Provide the (X, Y) coordinate of the cell's center where the given text is located.  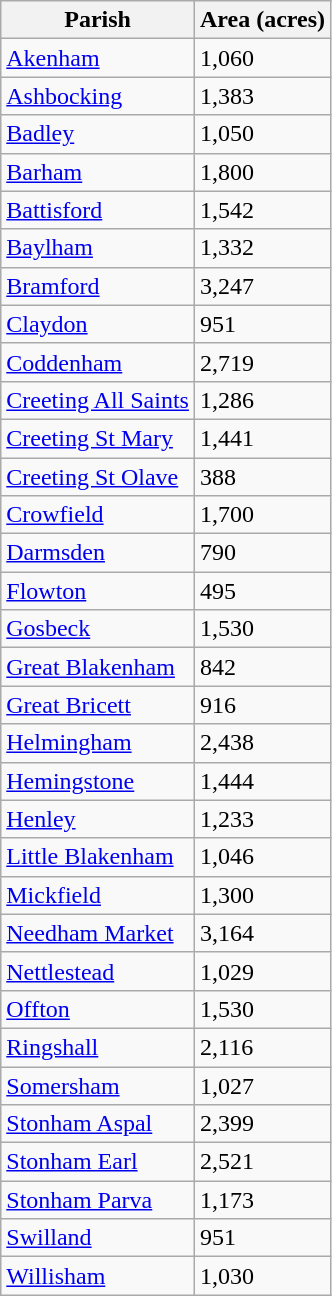
Flowton (98, 591)
Crowfield (98, 515)
Creeting All Saints (98, 400)
Baylham (98, 248)
2,521 (262, 1162)
495 (262, 591)
Great Bricett (98, 705)
1,700 (262, 515)
Parish (98, 20)
Stonham Parva (98, 1200)
Gosbeck (98, 629)
2,719 (262, 362)
Swilland (98, 1238)
Offton (98, 1009)
1,060 (262, 58)
1,050 (262, 134)
1,332 (262, 248)
Stonham Earl (98, 1162)
Bramford (98, 286)
2,399 (262, 1124)
1,444 (262, 781)
1,441 (262, 438)
1,029 (262, 971)
2,438 (262, 743)
1,800 (262, 172)
Mickfield (98, 895)
Creeting St Mary (98, 438)
1,300 (262, 895)
Little Blakenham (98, 857)
1,286 (262, 400)
Ashbocking (98, 96)
Badley (98, 134)
Hemingstone (98, 781)
916 (262, 705)
1,383 (262, 96)
842 (262, 667)
Great Blakenham (98, 667)
Nettlestead (98, 971)
Area (acres) (262, 20)
Darmsden (98, 553)
Willisham (98, 1276)
Needham Market (98, 933)
Helmingham (98, 743)
1,027 (262, 1085)
Battisford (98, 210)
790 (262, 553)
Akenham (98, 58)
Ringshall (98, 1047)
2,116 (262, 1047)
Creeting St Olave (98, 477)
1,173 (262, 1200)
Claydon (98, 324)
3,164 (262, 933)
3,247 (262, 286)
Barham (98, 172)
Coddenham (98, 362)
Henley (98, 819)
1,542 (262, 210)
1,030 (262, 1276)
1,233 (262, 819)
Stonham Aspal (98, 1124)
388 (262, 477)
Somersham (98, 1085)
1,046 (262, 857)
